Determine the [X, Y] coordinate at the center of the cell enclosing the given text.  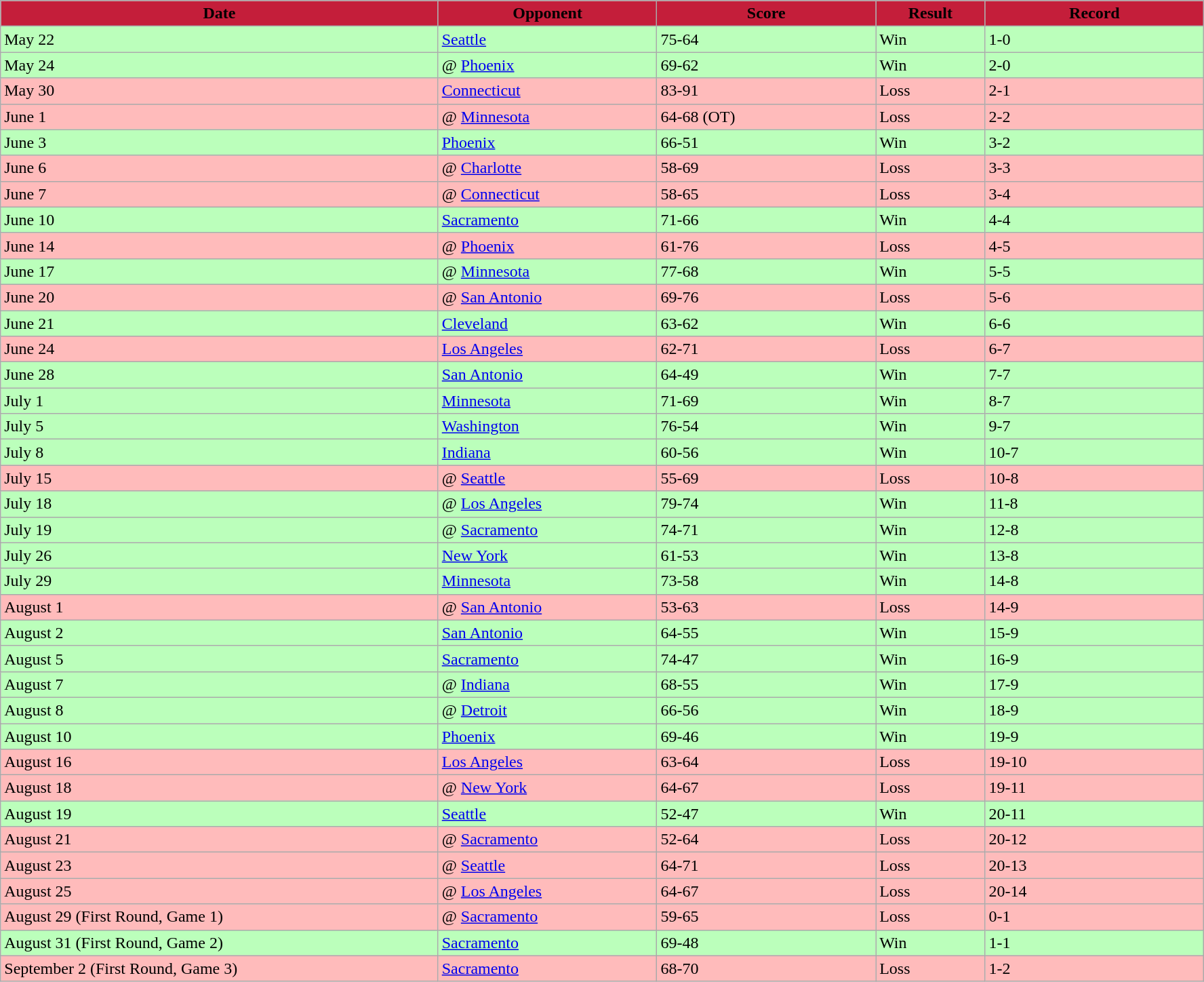
July 26 [220, 555]
Cleveland [548, 323]
19-11 [1094, 788]
52-64 [766, 840]
55-69 [766, 478]
Indiana [548, 452]
14-8 [1094, 581]
August 10 [220, 736]
69-46 [766, 736]
4-5 [1094, 245]
83-91 [766, 91]
63-62 [766, 323]
60-56 [766, 452]
8-7 [1094, 401]
3-2 [1094, 142]
Washington [548, 427]
June 20 [220, 297]
66-56 [766, 710]
76-54 [766, 427]
August 21 [220, 840]
69-62 [766, 65]
64-55 [766, 633]
May 22 [220, 39]
2-1 [1094, 91]
62-71 [766, 349]
19-10 [1094, 762]
September 2 (First Round, Game 3) [220, 968]
August 25 [220, 891]
May 24 [220, 65]
June 28 [220, 375]
2-2 [1094, 117]
69-76 [766, 297]
June 7 [220, 194]
11-8 [1094, 504]
May 30 [220, 91]
20-11 [1094, 814]
July 18 [220, 504]
15-9 [1094, 633]
58-65 [766, 194]
July 29 [220, 581]
June 3 [220, 142]
53-63 [766, 607]
June 1 [220, 117]
@ Detroit [548, 710]
74-71 [766, 530]
June 17 [220, 271]
@ Indiana [548, 684]
August 16 [220, 762]
64-49 [766, 375]
71-66 [766, 220]
16-9 [1094, 659]
@ Connecticut [548, 194]
August 5 [220, 659]
4-4 [1094, 220]
June 6 [220, 168]
Date [220, 14]
75-64 [766, 39]
64-71 [766, 865]
0-1 [1094, 917]
77-68 [766, 271]
August 29 (First Round, Game 1) [220, 917]
6-6 [1094, 323]
1-1 [1094, 943]
5-5 [1094, 271]
20-12 [1094, 840]
August 8 [220, 710]
10-8 [1094, 478]
73-58 [766, 581]
3-4 [1094, 194]
20-14 [1094, 891]
August 7 [220, 684]
3-3 [1094, 168]
18-9 [1094, 710]
June 10 [220, 220]
Record [1094, 14]
6-7 [1094, 349]
5-6 [1094, 297]
July 5 [220, 427]
19-9 [1094, 736]
July 15 [220, 478]
10-7 [1094, 452]
2-0 [1094, 65]
9-7 [1094, 427]
@ Charlotte [548, 168]
August 1 [220, 607]
66-51 [766, 142]
64-68 (OT) [766, 117]
1-2 [1094, 968]
59-65 [766, 917]
63-64 [766, 762]
Result [930, 14]
@ New York [548, 788]
13-8 [1094, 555]
Opponent [548, 14]
August 18 [220, 788]
14-9 [1094, 607]
August 19 [220, 814]
August 23 [220, 865]
June 14 [220, 245]
July 1 [220, 401]
69-48 [766, 943]
71-69 [766, 401]
17-9 [1094, 684]
68-70 [766, 968]
Score [766, 14]
20-13 [1094, 865]
74-47 [766, 659]
June 24 [220, 349]
Connecticut [548, 91]
58-69 [766, 168]
August 31 (First Round, Game 2) [220, 943]
7-7 [1094, 375]
August 2 [220, 633]
1-0 [1094, 39]
61-53 [766, 555]
52-47 [766, 814]
61-76 [766, 245]
79-74 [766, 504]
June 21 [220, 323]
New York [548, 555]
12-8 [1094, 530]
July 19 [220, 530]
68-55 [766, 684]
July 8 [220, 452]
